Extract the [X, Y] coordinate from the center of the cell holding the provided text.  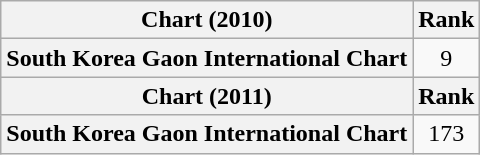
Chart (2011) [207, 96]
9 [446, 58]
173 [446, 134]
Chart (2010) [207, 20]
